Scan for the cell matching the given text and deliver its [x, y] coordinate at center. 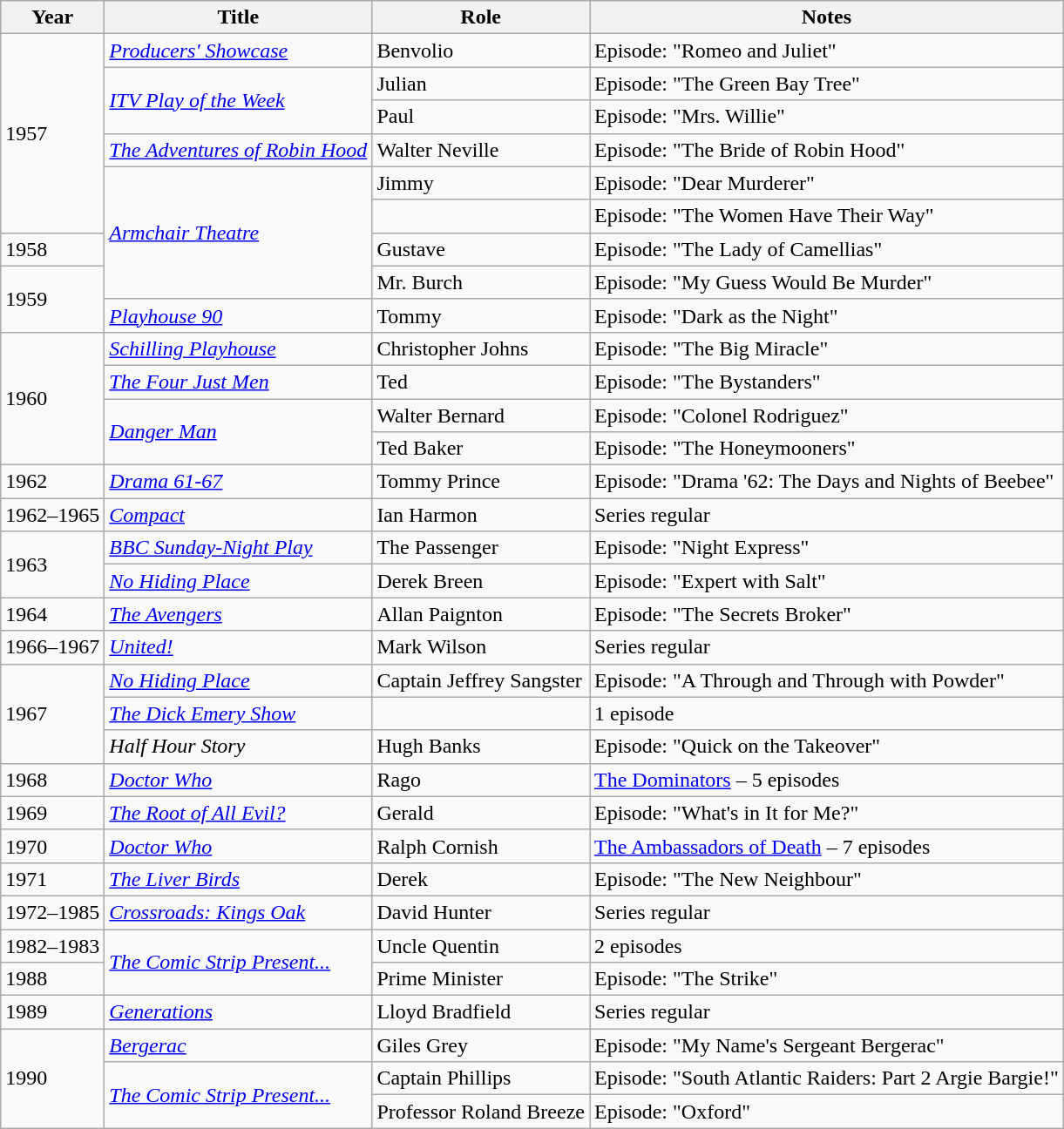
Walter Bernard [481, 416]
2 episodes [826, 945]
Professor Roland Breeze [481, 1112]
The Dominators – 5 episodes [826, 780]
1960 [52, 398]
Title [239, 17]
1970 [52, 846]
Christopher Johns [481, 348]
Armchair Theatre [239, 233]
1958 [52, 249]
Episode: "South Atlantic Raiders: Part 2 Argie Bargie!" [826, 1078]
1988 [52, 979]
Benvolio [481, 51]
The Passenger [481, 548]
1 episode [826, 713]
1964 [52, 614]
Allan Paignton [481, 614]
Year [52, 17]
Producers' Showcase [239, 51]
Episode: "The Bride of Robin Hood" [826, 150]
The Adventures of Robin Hood [239, 150]
1967 [52, 713]
David Hunter [481, 912]
Tommy Prince [481, 482]
Giles Grey [481, 1045]
Jimmy [481, 183]
1962–1965 [52, 515]
Gerald [481, 813]
1989 [52, 1012]
Ralph Cornish [481, 846]
Half Hour Story [239, 747]
Episode: "The Strike" [826, 979]
Episode: "Romeo and Juliet" [826, 51]
1969 [52, 813]
Episode: "The Honeymooners" [826, 449]
Episode: "Oxford" [826, 1112]
Ted [481, 382]
1962 [52, 482]
Hugh Banks [481, 747]
Episode: "Colonel Rodriguez" [826, 416]
The Four Just Men [239, 382]
Episode: "A Through and Through with Powder" [826, 680]
1963 [52, 564]
Episode: "Drama '62: The Days and Nights of Beebee" [826, 482]
Episode: "What's in It for Me?" [826, 813]
Episode: "Dear Murderer" [826, 183]
Ted Baker [481, 449]
Walter Neville [481, 150]
Tommy [481, 315]
Episode: "Night Express" [826, 548]
Julian [481, 84]
Episode: "Expert with Salt" [826, 581]
Episode: "My Name's Sergeant Bergerac" [826, 1045]
Episode: "The Women Have Their Way" [826, 216]
Gustave [481, 249]
Compact [239, 515]
Paul [481, 117]
Episode: "The New Neighbour" [826, 879]
Lloyd Bradfield [481, 1012]
United! [239, 647]
Ian Harmon [481, 515]
The Root of All Evil? [239, 813]
Episode: "The Secrets Broker" [826, 614]
Schilling Playhouse [239, 348]
Prime Minister [481, 979]
Drama 61-67 [239, 482]
Episode: "Quick on the Takeover" [826, 747]
Rago [481, 780]
Derek Breen [481, 581]
Notes [826, 17]
1971 [52, 879]
Danger Man [239, 432]
Episode: "My Guess Would Be Murder" [826, 282]
Crossroads: Kings Oak [239, 912]
1966–1967 [52, 647]
1982–1983 [52, 945]
Mark Wilson [481, 647]
Derek [481, 879]
The Liver Birds [239, 879]
The Avengers [239, 614]
BBC Sunday-Night Play [239, 548]
Captain Jeffrey Sangster [481, 680]
Episode: "Mrs. Willie" [826, 117]
Episode: "The Lady of Camellias" [826, 249]
Bergerac [239, 1045]
1959 [52, 299]
Episode: "The Green Bay Tree" [826, 84]
1972–1985 [52, 912]
Generations [239, 1012]
Episode: "The Big Miracle" [826, 348]
1968 [52, 780]
Mr. Burch [481, 282]
Uncle Quentin [481, 945]
The Ambassadors of Death – 7 episodes [826, 846]
Playhouse 90 [239, 315]
Episode: "Dark as the Night" [826, 315]
1990 [52, 1078]
Captain Phillips [481, 1078]
The Dick Emery Show [239, 713]
ITV Play of the Week [239, 100]
Episode: "The Bystanders" [826, 382]
Role [481, 17]
1957 [52, 133]
